From the cell containing the given text, extract its center point as (X, Y) coordinate. 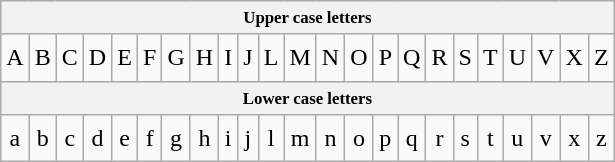
x (574, 138)
L (271, 58)
D (97, 58)
B (42, 58)
X (574, 58)
R (440, 58)
l (271, 138)
q (412, 138)
Z (601, 58)
V (546, 58)
i (228, 138)
P (385, 58)
n (330, 138)
T (490, 58)
o (359, 138)
M (300, 58)
m (300, 138)
s (465, 138)
N (330, 58)
r (440, 138)
t (490, 138)
G (176, 58)
Upper case letters (308, 18)
Q (412, 58)
c (70, 138)
u (517, 138)
j (248, 138)
H (204, 58)
b (42, 138)
v (546, 138)
d (97, 138)
Lower case letters (308, 98)
p (385, 138)
U (517, 58)
O (359, 58)
F (149, 58)
I (228, 58)
E (125, 58)
A (15, 58)
J (248, 58)
e (125, 138)
C (70, 58)
f (149, 138)
S (465, 58)
g (176, 138)
a (15, 138)
z (601, 138)
h (204, 138)
